Return [X, Y] of the center of cell containing provided text 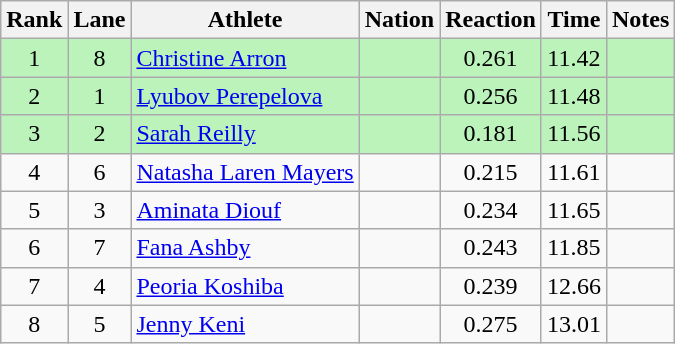
Lyubov Perepelova [245, 96]
0.234 [491, 210]
Sarah Reilly [245, 134]
Reaction [491, 20]
11.48 [574, 96]
0.275 [491, 324]
0.261 [491, 58]
11.42 [574, 58]
0.239 [491, 286]
0.181 [491, 134]
11.65 [574, 210]
Aminata Diouf [245, 210]
0.256 [491, 96]
Christine Arron [245, 58]
0.243 [491, 248]
11.61 [574, 172]
11.85 [574, 248]
13.01 [574, 324]
11.56 [574, 134]
Rank [34, 20]
Athlete [245, 20]
Jenny Keni [245, 324]
12.66 [574, 286]
Fana Ashby [245, 248]
Nation [399, 20]
Peoria Koshiba [245, 286]
Natasha Laren Mayers [245, 172]
Lane [100, 20]
0.215 [491, 172]
Time [574, 20]
Notes [640, 20]
